Locate the cell with the specified text and output its (x, y) center coordinate. 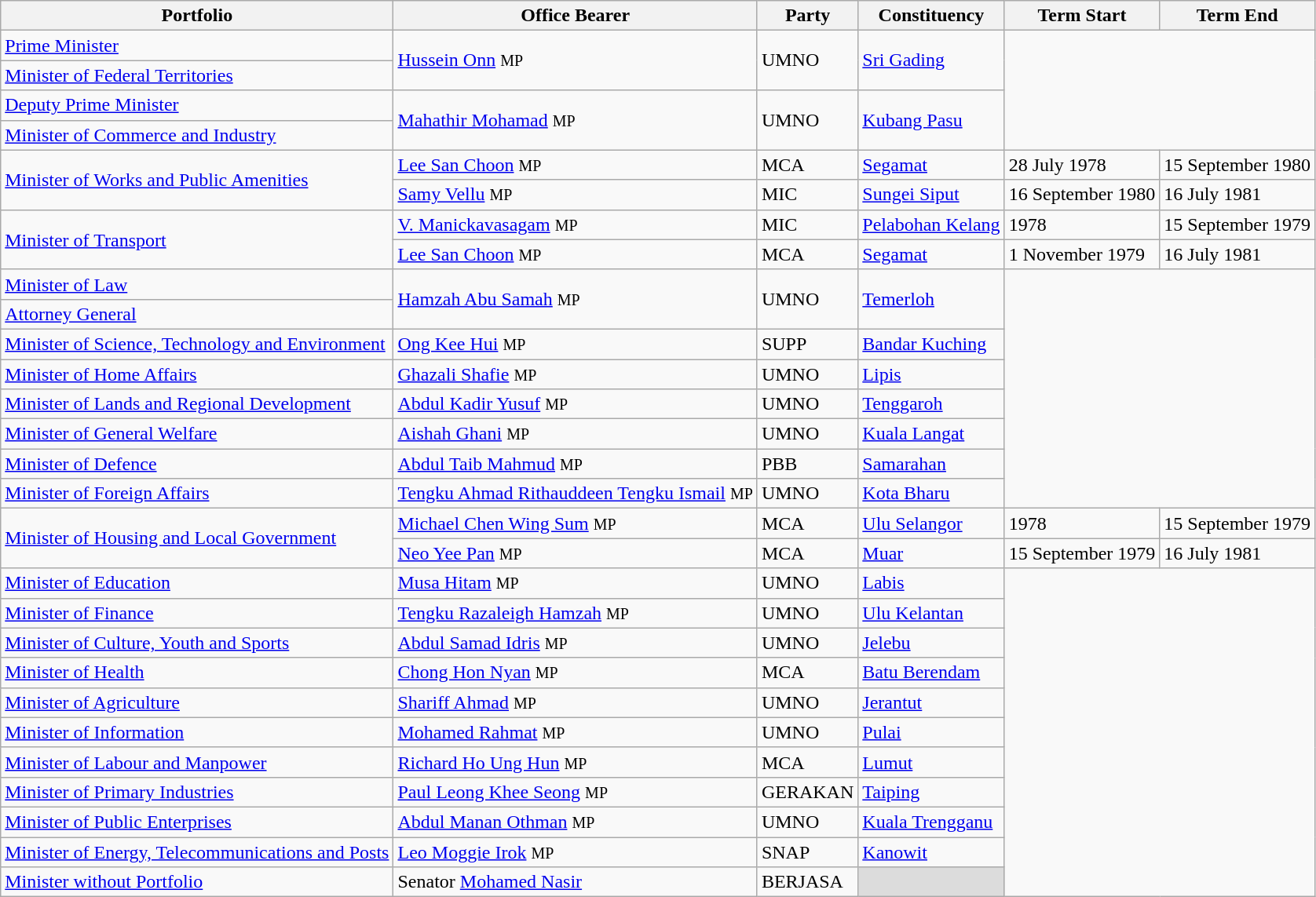
Minister of Energy, Telecommunications and Posts (197, 851)
Ulu Kelantan (931, 613)
Constituency (931, 16)
Tengku Ahmad Rithauddeen Tengku Ismail MP (575, 494)
Neo Yee Pan MP (575, 553)
Richard Ho Ung Hun MP (575, 762)
Lipis (931, 374)
Taiping (931, 792)
Party (807, 16)
Minister of Labour and Manpower (197, 762)
Minister of Federal Territories (197, 75)
Aishah Ghani MP (575, 434)
Minister of Housing and Local Government (197, 538)
GERAKAN (807, 792)
V. Manickavasagam MP (575, 224)
Kota Bharu (931, 494)
Term Start (1082, 16)
SUPP (807, 344)
Sri Gading (931, 60)
Pelabohan Kelang (931, 224)
Minister of Health (197, 673)
Minister of Home Affairs (197, 374)
Prime Minister (197, 46)
Kuala Langat (931, 434)
Ulu Selangor (931, 523)
15 September 1980 (1237, 165)
Ong Kee Hui MP (575, 344)
Minister of Law (197, 284)
28 July 1978 (1082, 165)
Samy Vellu MP (575, 195)
Attorney General (197, 314)
Minister of Transport (197, 239)
Minister without Portfolio (197, 882)
Jelebu (931, 643)
Minister of Lands and Regional Development (197, 404)
Minister of Agriculture (197, 702)
Abdul Samad Idris MP (575, 643)
Lumut (931, 762)
Kubang Pasu (931, 120)
Abdul Taib Mahmud MP (575, 464)
Minister of Defence (197, 464)
Minister of Culture, Youth and Sports (197, 643)
Minister of Primary Industries (197, 792)
Minister of Information (197, 732)
Michael Chen Wing Sum MP (575, 523)
Tenggaroh (931, 404)
Portfolio (197, 16)
Minister of Education (197, 583)
Abdul Kadir Yusuf MP (575, 404)
Paul Leong Khee Seong MP (575, 792)
Sungei Siput (931, 195)
Chong Hon Nyan MP (575, 673)
Mohamed Rahmat MP (575, 732)
Shariff Ahmad MP (575, 702)
Leo Moggie Irok MP (575, 851)
Temerloh (931, 299)
SNAP (807, 851)
Minister of Finance (197, 613)
Kanowit (931, 851)
Term End (1237, 16)
Office Bearer (575, 16)
Senator Mohamed Nasir (575, 882)
Hussein Onn MP (575, 60)
Minister of Works and Public Amenities (197, 180)
Jerantut (931, 702)
Abdul Manan Othman MP (575, 822)
PBB (807, 464)
Hamzah Abu Samah MP (575, 299)
Minister of Foreign Affairs (197, 494)
1 November 1979 (1082, 254)
BERJASA (807, 882)
Tengku Razaleigh Hamzah MP (575, 613)
Bandar Kuching (931, 344)
Mahathir Mohamad MP (575, 120)
Minister of Public Enterprises (197, 822)
Muar (931, 553)
Labis (931, 583)
Kuala Trengganu (931, 822)
Deputy Prime Minister (197, 105)
Minister of Science, Technology and Environment (197, 344)
Ghazali Shafie MP (575, 374)
Samarahan (931, 464)
Pulai (931, 732)
Minister of General Welfare (197, 434)
Minister of Commerce and Industry (197, 135)
Batu Berendam (931, 673)
Musa Hitam MP (575, 583)
16 September 1980 (1082, 195)
